Output the (X, Y) coordinate of the center of the cell containing the given text.  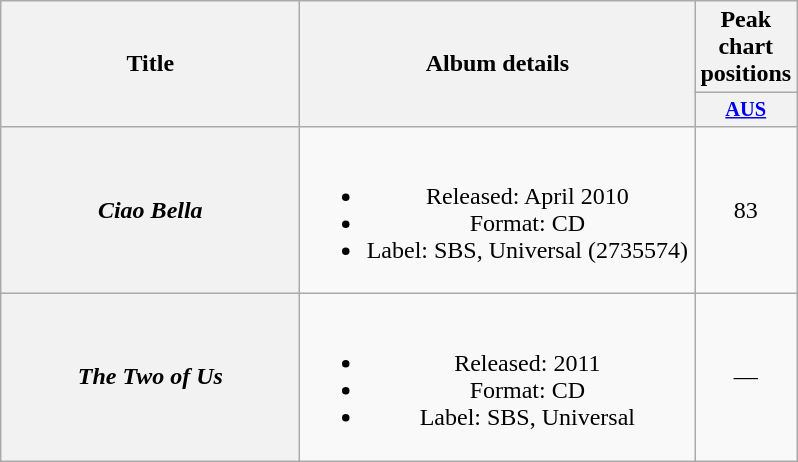
AUS (746, 110)
Ciao Bella (150, 210)
— (746, 378)
Released: April 2010Format: CDLabel: SBS, Universal (2735574) (498, 210)
Released: 2011Format: CDLabel: SBS, Universal (498, 378)
The Two of Us (150, 378)
83 (746, 210)
Album details (498, 64)
Peak chartpositions (746, 47)
Title (150, 64)
